Locate the cell with the specified text and output its (X, Y) center coordinate. 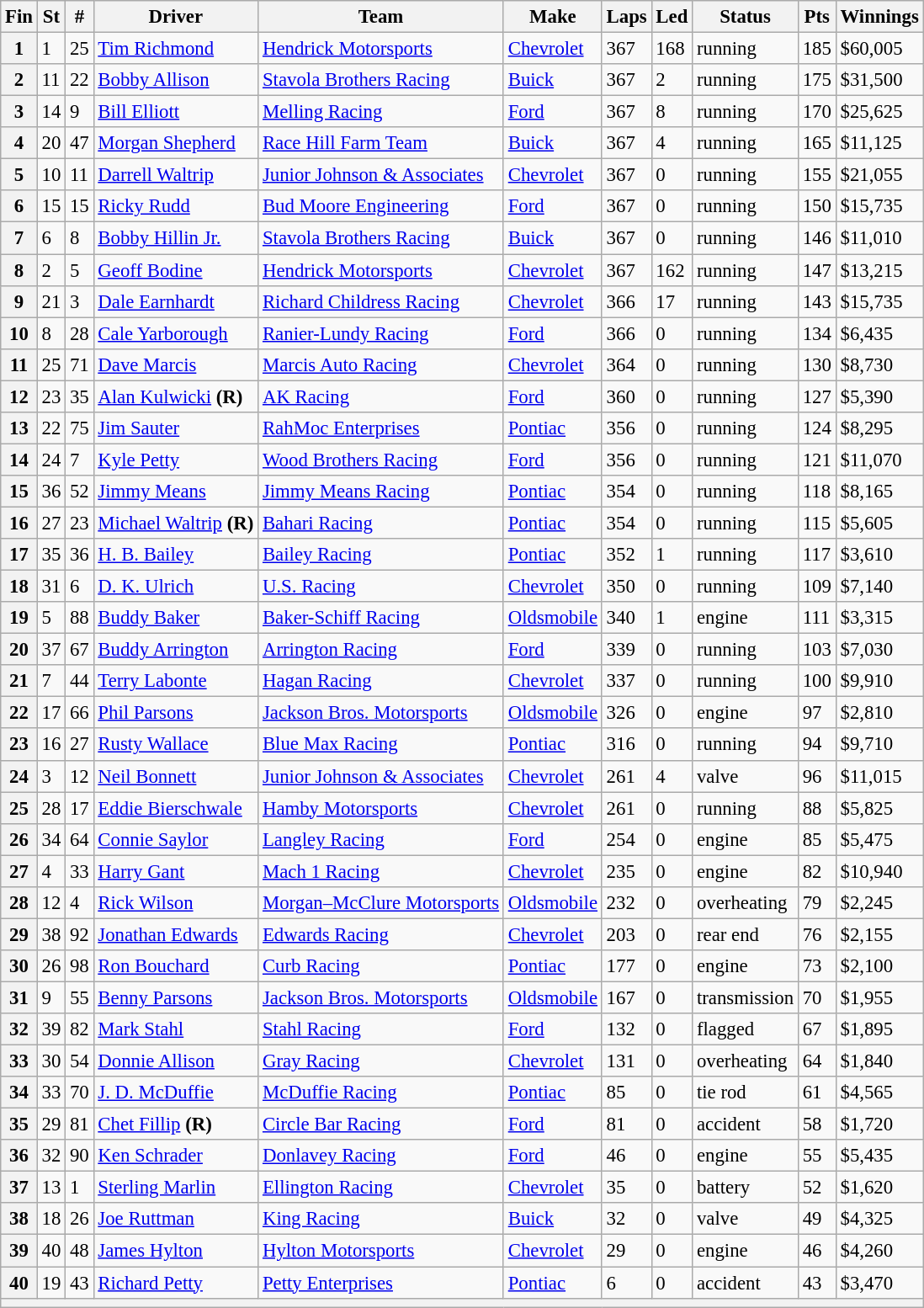
Richard Childress Racing (381, 301)
Ricky Rudd (176, 206)
49 (816, 1220)
Blue Max Racing (381, 745)
$8,295 (879, 428)
Rick Wilson (176, 903)
Morgan Shepherd (176, 143)
$9,710 (879, 745)
Dave Marcis (176, 364)
127 (816, 396)
162 (672, 270)
339 (626, 650)
185 (816, 49)
Led (672, 17)
Neil Bonnett (176, 776)
Gray Racing (381, 1061)
Baker-Schiff Racing (381, 618)
146 (816, 238)
Hamby Motorsports (381, 808)
109 (816, 587)
Michael Waltrip (R) (176, 523)
$1,895 (879, 1029)
165 (816, 143)
44 (79, 681)
Hylton Motorsports (381, 1251)
121 (816, 460)
103 (816, 650)
175 (816, 80)
flagged (746, 1029)
AK Racing (381, 396)
340 (626, 618)
254 (626, 839)
66 (79, 713)
Eddie Bierschwale (176, 808)
$5,390 (879, 396)
150 (816, 206)
90 (79, 1156)
RahMoc Enterprises (381, 428)
$21,055 (879, 175)
118 (816, 492)
$10,940 (879, 871)
Ellington Racing (381, 1188)
$1,840 (879, 1061)
Terry Labonte (176, 681)
98 (79, 966)
Harry Gant (176, 871)
$1,720 (879, 1125)
Buddy Baker (176, 618)
Mark Stahl (176, 1029)
54 (79, 1061)
94 (816, 745)
Bud Moore Engineering (381, 206)
$9,910 (879, 681)
Jimmy Means (176, 492)
96 (816, 776)
$1,955 (879, 997)
117 (816, 555)
100 (816, 681)
$2,100 (879, 966)
Bobby Allison (176, 80)
$2,810 (879, 713)
Mach 1 Racing (381, 871)
Curb Racing (381, 966)
168 (672, 49)
$3,610 (879, 555)
$5,605 (879, 523)
$5,475 (879, 839)
Cale Yarborough (176, 333)
Joe Ruttman (176, 1220)
352 (626, 555)
Driver (176, 17)
76 (816, 934)
Hagan Racing (381, 681)
Ken Schrader (176, 1156)
$3,470 (879, 1283)
Chet Fillip (R) (176, 1125)
Rusty Wallace (176, 745)
61 (816, 1093)
Marcis Auto Racing (381, 364)
Ranier-Lundy Racing (381, 333)
170 (816, 112)
$3,315 (879, 618)
Morgan–McClure Motorsports (381, 903)
$4,325 (879, 1220)
Stahl Racing (381, 1029)
$31,500 (879, 80)
$2,155 (879, 934)
Arrington Racing (381, 650)
235 (626, 871)
Edwards Racing (381, 934)
48 (79, 1251)
337 (626, 681)
Jonathan Edwards (176, 934)
Make (552, 17)
203 (626, 934)
115 (816, 523)
King Racing (381, 1220)
Alan Kulwicki (R) (176, 396)
Buddy Arrington (176, 650)
$7,140 (879, 587)
$11,015 (879, 776)
battery (746, 1188)
111 (816, 618)
Langley Racing (381, 839)
$4,565 (879, 1093)
Bahari Racing (381, 523)
167 (626, 997)
U.S. Racing (381, 587)
$4,260 (879, 1251)
Bill Elliott (176, 112)
79 (816, 903)
$11,010 (879, 238)
Status (746, 17)
58 (816, 1125)
Race Hill Farm Team (381, 143)
155 (816, 175)
92 (79, 934)
177 (626, 966)
232 (626, 903)
124 (816, 428)
Pts (816, 17)
Darrell Waltrip (176, 175)
132 (626, 1029)
Bobby Hillin Jr. (176, 238)
$60,005 (879, 49)
316 (626, 745)
Connie Saylor (176, 839)
134 (816, 333)
Richard Petty (176, 1283)
tie rod (746, 1093)
75 (79, 428)
$1,620 (879, 1188)
James Hylton (176, 1251)
$8,165 (879, 492)
Team (381, 17)
143 (816, 301)
$5,825 (879, 808)
J. D. McDuffie (176, 1093)
147 (816, 270)
$7,030 (879, 650)
350 (626, 587)
97 (816, 713)
Jimmy Means Racing (381, 492)
$5,435 (879, 1156)
47 (79, 143)
Wood Brothers Racing (381, 460)
130 (816, 364)
Bailey Racing (381, 555)
D. K. Ulrich (176, 587)
$8,730 (879, 364)
$13,215 (879, 270)
Kyle Petty (176, 460)
# (79, 17)
364 (626, 364)
St (50, 17)
$25,625 (879, 112)
H. B. Bailey (176, 555)
transmission (746, 997)
$6,435 (879, 333)
Geoff Bodine (176, 270)
Petty Enterprises (381, 1283)
$11,125 (879, 143)
Sterling Marlin (176, 1188)
Dale Earnhardt (176, 301)
Tim Richmond (176, 49)
$11,070 (879, 460)
Phil Parsons (176, 713)
McDuffie Racing (381, 1093)
rear end (746, 934)
73 (816, 966)
Winnings (879, 17)
Donnie Allison (176, 1061)
$2,245 (879, 903)
Circle Bar Racing (381, 1125)
Fin (19, 17)
Jim Sauter (176, 428)
Laps (626, 17)
360 (626, 396)
Benny Parsons (176, 997)
Ron Bouchard (176, 966)
Melling Racing (381, 112)
326 (626, 713)
71 (79, 364)
131 (626, 1061)
Donlavey Racing (381, 1156)
